Determine the (x, y) coordinate at the center of the cell enclosing the given text.  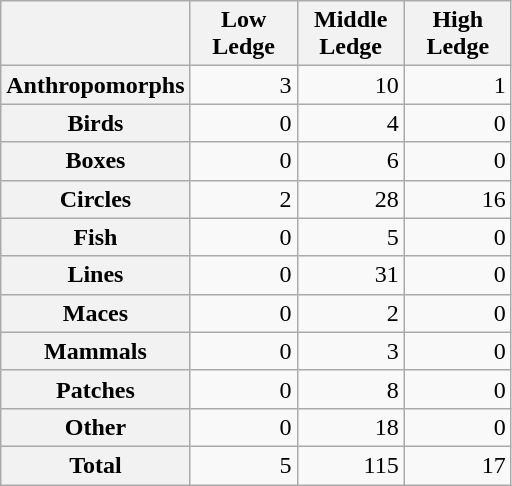
Patches (96, 389)
Birds (96, 123)
Low Ledge (244, 34)
High Ledge (458, 34)
16 (458, 199)
6 (350, 161)
18 (350, 427)
Total (96, 465)
8 (350, 389)
Maces (96, 313)
4 (350, 123)
28 (350, 199)
10 (350, 85)
Anthropomorphs (96, 85)
31 (350, 275)
Lines (96, 275)
1 (458, 85)
Middle Ledge (350, 34)
Fish (96, 237)
Other (96, 427)
115 (350, 465)
Mammals (96, 351)
17 (458, 465)
Boxes (96, 161)
Circles (96, 199)
